Return [X, Y] of the center of cell containing provided text 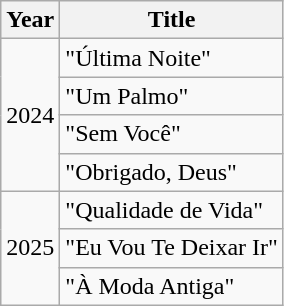
2024 [30, 115]
"Um Palmo" [172, 96]
"Sem Você" [172, 134]
"Obrigado, Deus" [172, 172]
"Eu Vou Te Deixar Ir" [172, 248]
2025 [30, 248]
"À Moda Antiga" [172, 286]
Title [172, 20]
Year [30, 20]
"Qualidade de Vida" [172, 210]
"Última Noite" [172, 58]
